Pinpoint the cell where the given text exists, returning its [X, Y] midpoint coordinate. 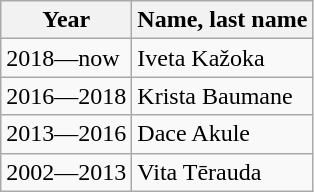
Vita Tērauda [222, 172]
Year [66, 20]
2002—2013 [66, 172]
Iveta Kažoka [222, 58]
Name, last name [222, 20]
Krista Baumane [222, 96]
2016—2018 [66, 96]
2018—now [66, 58]
2013—2016 [66, 134]
Dace Akule [222, 134]
